Capture the cell that displays the provided text and extract its (X, Y) central coordinate. 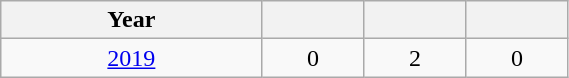
2 (415, 58)
2019 (132, 58)
Year (132, 20)
